Determine the [x, y] coordinate at the center of the cell enclosing the given text.  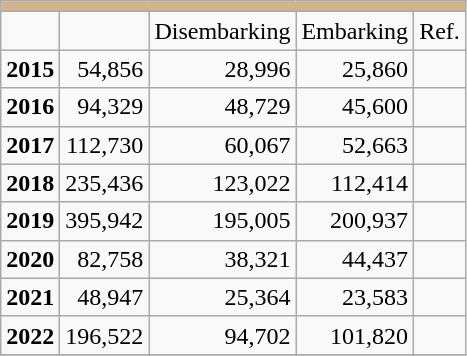
Disembarking [222, 31]
195,005 [222, 221]
45,600 [355, 107]
52,663 [355, 145]
112,414 [355, 183]
23,583 [355, 297]
38,321 [222, 259]
60,067 [222, 145]
2021 [30, 297]
44,437 [355, 259]
Ref. [440, 31]
48,947 [104, 297]
28,996 [222, 69]
2015 [30, 69]
123,022 [222, 183]
82,758 [104, 259]
2018 [30, 183]
2022 [30, 335]
Embarking [355, 31]
112,730 [104, 145]
101,820 [355, 335]
94,702 [222, 335]
196,522 [104, 335]
2020 [30, 259]
48,729 [222, 107]
395,942 [104, 221]
2019 [30, 221]
200,937 [355, 221]
25,860 [355, 69]
54,856 [104, 69]
25,364 [222, 297]
94,329 [104, 107]
2016 [30, 107]
235,436 [104, 183]
2017 [30, 145]
